Extract the [x, y] coordinate from the center of the cell holding the provided text.  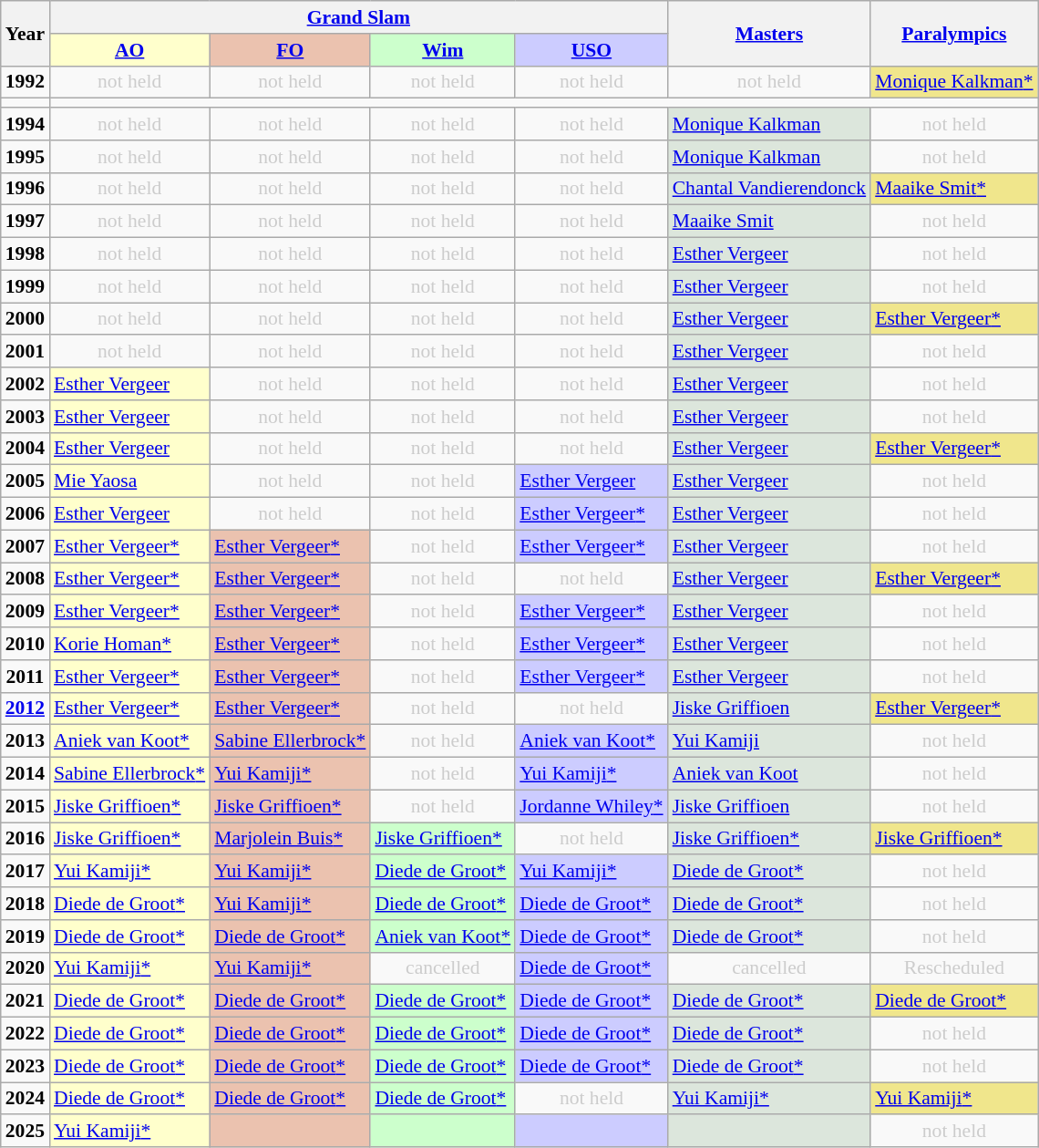
2001 [26, 352]
1998 [26, 254]
Marjolein Buis* [290, 839]
Paralympics [953, 33]
2019 [26, 936]
2011 [26, 677]
2008 [26, 579]
Mie Yaosa [129, 481]
AO [129, 50]
2006 [26, 514]
USO [591, 50]
1995 [26, 157]
1997 [26, 222]
Wim [443, 50]
2025 [26, 1132]
2017 [26, 872]
Grand Slam [359, 17]
Year [26, 33]
2024 [26, 1099]
2014 [26, 774]
Rescheduled [953, 968]
2003 [26, 417]
2010 [26, 644]
2023 [26, 1066]
2022 [26, 1034]
2007 [26, 546]
2009 [26, 612]
Maaike Smit [769, 222]
2012 [26, 708]
1992 [26, 82]
FO [290, 50]
Masters [769, 33]
1999 [26, 286]
2016 [26, 839]
2018 [26, 904]
2000 [26, 319]
2005 [26, 481]
Maaike Smit* [953, 189]
Chantal Vandierendonck [769, 189]
Aniek van Koot [769, 774]
2013 [26, 741]
2020 [26, 968]
2002 [26, 384]
1994 [26, 124]
Yui Kamiji [769, 741]
Korie Homan* [129, 644]
2021 [26, 1001]
Monique Kalkman* [953, 82]
2004 [26, 449]
Jordanne Whiley* [591, 806]
2015 [26, 806]
1996 [26, 189]
